From the cell containing the given text, extract its center point as (x, y) coordinate. 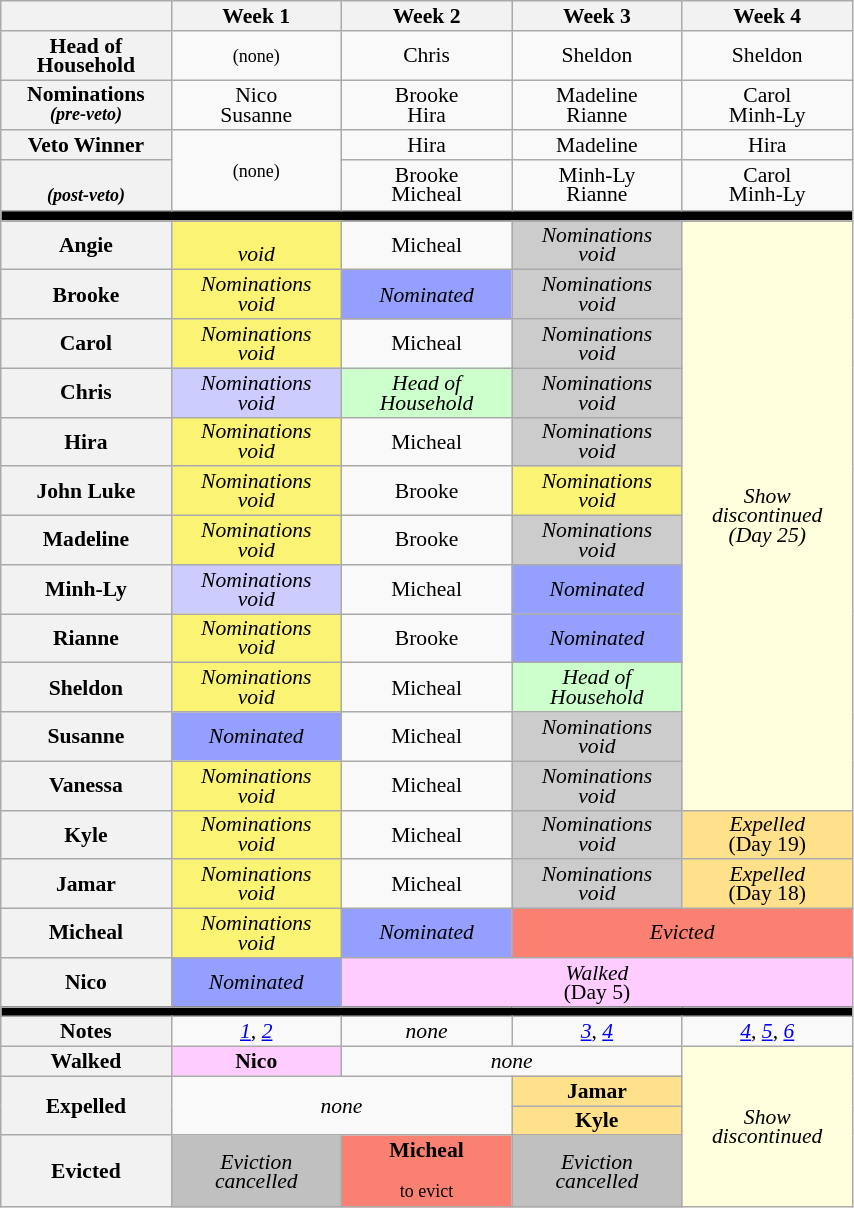
John Luke (86, 492)
Week 1 (256, 16)
Notes (86, 1032)
Susanne (86, 736)
Showdiscontinued(Day 25) (767, 516)
MadelineRianne (597, 106)
Week 2 (426, 16)
Week 4 (767, 16)
Expelled(Day 19) (767, 834)
void (256, 246)
Showdiscontinued (767, 1127)
Angie (86, 246)
1, 2 (256, 1032)
Expelled(Day 18) (767, 884)
3, 4 (597, 1032)
Vanessa (86, 786)
Walked(Day 5) (596, 982)
Rianne (86, 638)
Minh-Ly (86, 590)
BrookeMicheal (426, 186)
Michealto evict (426, 1172)
Veto Winner (86, 146)
BrookeHira (426, 106)
Nominations(pre-veto) (86, 106)
4, 5, 6 (767, 1032)
Carol (86, 344)
(post-veto) (86, 186)
Expelled (86, 1106)
NicoSusanne (256, 106)
Walked (86, 1062)
Minh-LyRianne (597, 186)
Week 3 (597, 16)
